Return (x, y) of the center of cell containing provided text 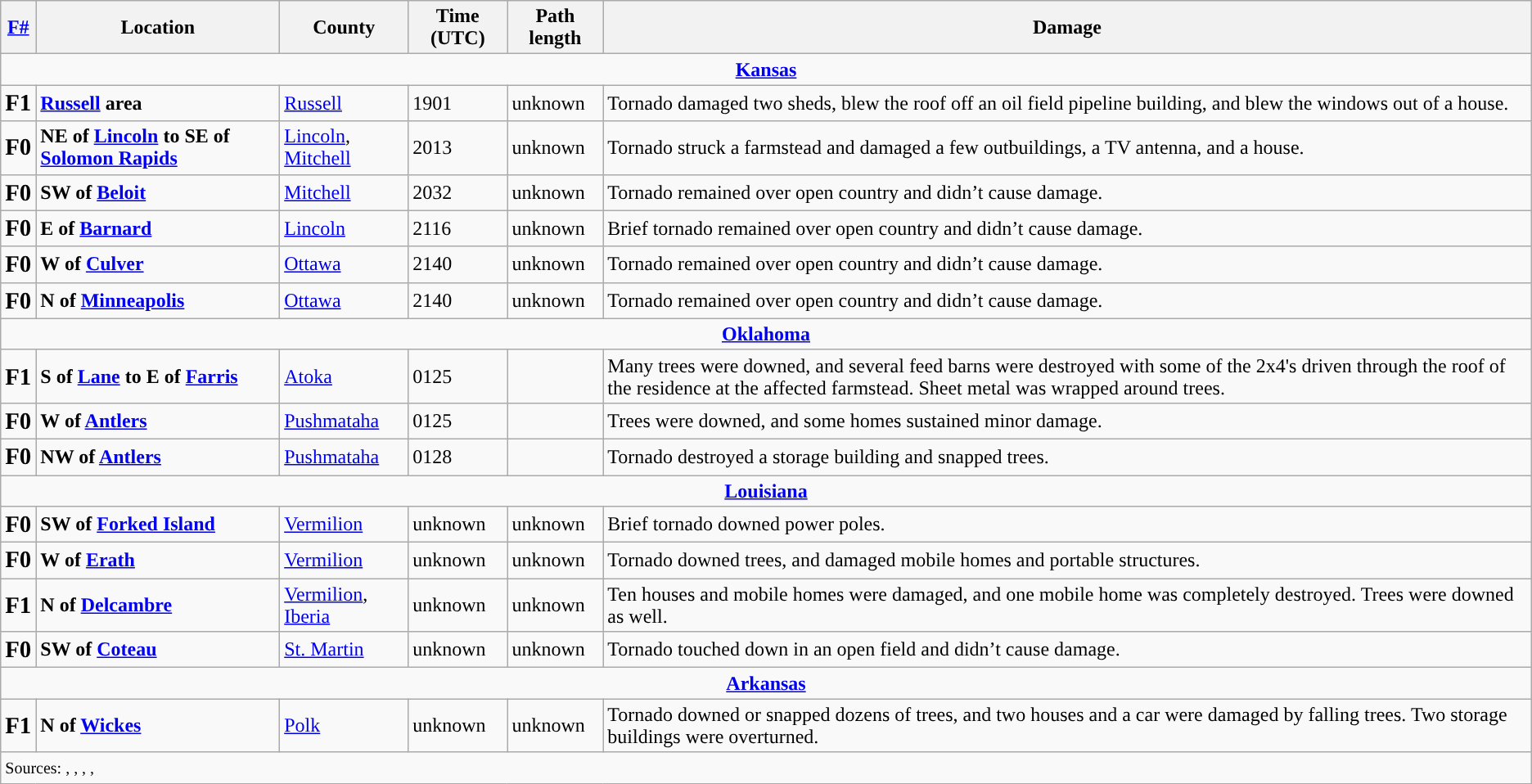
W of Culver (158, 264)
Tornado downed trees, and damaged mobile homes and portable structures. (1067, 561)
N of Delcambre (158, 606)
F# (18, 28)
Mitchell (344, 192)
N of Wickes (158, 725)
Louisiana (766, 490)
Atoka (344, 376)
Damage (1067, 28)
N of Minneapolis (158, 300)
SW of Coteau (158, 650)
Tornado struck a farmstead and damaged a few outbuildings, a TV antenna, and a house. (1067, 147)
Oklahoma (766, 334)
Russell area (158, 103)
Time (UTC) (458, 28)
Sources: , , , , (766, 768)
Tornado damaged two sheds, blew the roof off an oil field pipeline building, and blew the windows out of a house. (1067, 103)
Arkansas (766, 683)
Vermilion, Iberia (344, 606)
Kansas (766, 70)
Brief tornado downed power poles. (1067, 525)
2013 (458, 147)
County (344, 28)
0128 (458, 457)
NE of Lincoln to SE of Solomon Rapids (158, 147)
W of Erath (158, 561)
Polk (344, 725)
Trees were downed, and some homes sustained minor damage. (1067, 421)
Tornado downed or snapped dozens of trees, and two houses and a car were damaged by falling trees. Two storage buildings were overturned. (1067, 725)
2032 (458, 192)
S of Lane to E of Farris (158, 376)
W of Antlers (158, 421)
Tornado touched down in an open field and didn’t cause damage. (1067, 650)
Brief tornado remained over open country and didn’t cause damage. (1067, 228)
NW of Antlers (158, 457)
Lincoln, Mitchell (344, 147)
St. Martin (344, 650)
Tornado destroyed a storage building and snapped trees. (1067, 457)
Location (158, 28)
SW of Forked Island (158, 525)
Path length (555, 28)
Russell (344, 103)
E of Barnard (158, 228)
1901 (458, 103)
2116 (458, 228)
Ten houses and mobile homes were damaged, and one mobile home was completely destroyed. Trees were downed as well. (1067, 606)
Lincoln (344, 228)
SW of Beloit (158, 192)
